Locate the cell with the specified text and output its (X, Y) center coordinate. 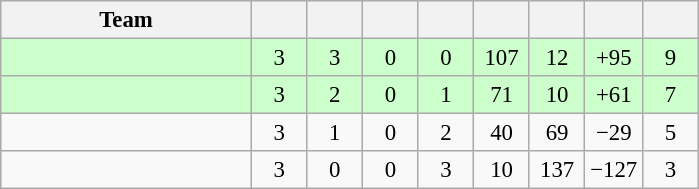
9 (671, 58)
40 (502, 133)
137 (557, 170)
+95 (614, 58)
107 (502, 58)
7 (671, 95)
69 (557, 133)
Team (126, 20)
71 (502, 95)
+61 (614, 95)
5 (671, 133)
12 (557, 58)
−29 (614, 133)
−127 (614, 170)
